Determine the [x, y] coordinate at the center of the cell enclosing the given text.  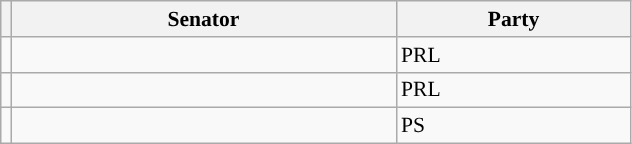
Senator [204, 19]
PS [514, 126]
Party [514, 19]
